From the cell containing the given text, extract its center point as [x, y] coordinate. 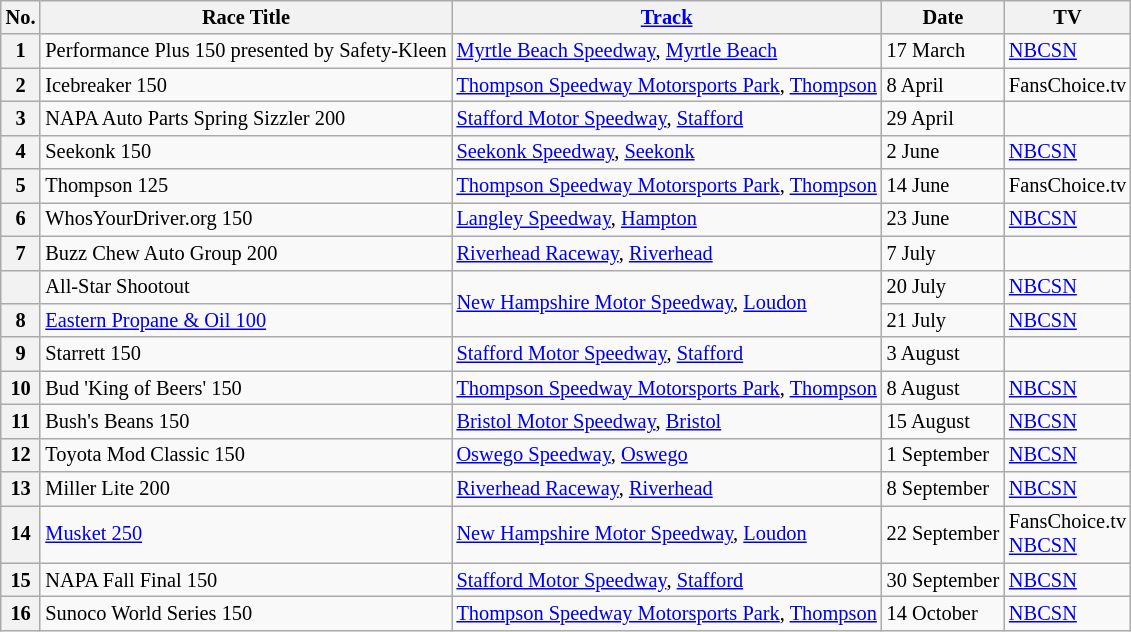
2 June [943, 152]
Performance Plus 150 presented by Safety-Kleen [246, 51]
7 [21, 253]
3 [21, 118]
Langley Speedway, Hampton [667, 219]
Track [667, 17]
9 [21, 354]
No. [21, 17]
Seekonk Speedway, Seekonk [667, 152]
Musket 250 [246, 534]
14 October [943, 613]
10 [21, 388]
13 [21, 489]
Starrett 150 [246, 354]
All-Star Shootout [246, 287]
Buzz Chew Auto Group 200 [246, 253]
8 [21, 320]
3 August [943, 354]
Bush's Beans 150 [246, 421]
8 September [943, 489]
WhosYourDriver.org 150 [246, 219]
16 [21, 613]
21 July [943, 320]
2 [21, 85]
11 [21, 421]
TV [1068, 17]
1 September [943, 455]
20 July [943, 287]
6 [21, 219]
23 June [943, 219]
Toyota Mod Classic 150 [246, 455]
Miller Lite 200 [246, 489]
Myrtle Beach Speedway, Myrtle Beach [667, 51]
Bristol Motor Speedway, Bristol [667, 421]
22 September [943, 534]
4 [21, 152]
8 April [943, 85]
1 [21, 51]
Seekonk 150 [246, 152]
15 August [943, 421]
Icebreaker 150 [246, 85]
14 June [943, 186]
29 April [943, 118]
14 [21, 534]
Oswego Speedway, Oswego [667, 455]
Eastern Propane & Oil 100 [246, 320]
NAPA Fall Final 150 [246, 580]
Thompson 125 [246, 186]
15 [21, 580]
Sunoco World Series 150 [246, 613]
8 August [943, 388]
Race Title [246, 17]
7 July [943, 253]
30 September [943, 580]
17 March [943, 51]
12 [21, 455]
NAPA Auto Parts Spring Sizzler 200 [246, 118]
5 [21, 186]
FansChoice.tvNBCSN [1068, 534]
Bud 'King of Beers' 150 [246, 388]
Date [943, 17]
